Pinpoint the cell where the given text exists, returning its [X, Y] midpoint coordinate. 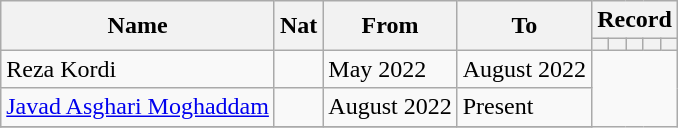
Reza Kordi [138, 69]
To [524, 26]
Name [138, 26]
Javad Asghari Moghaddam [138, 107]
May 2022 [390, 69]
From [390, 26]
Present [524, 107]
Nat [298, 26]
Record [635, 20]
